From the cell containing the given text, extract its center point as (x, y) coordinate. 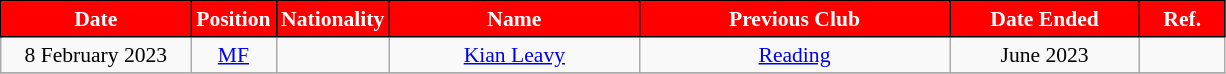
8 February 2023 (96, 55)
Kian Leavy (514, 55)
Previous Club (794, 19)
Position (234, 19)
Date (96, 19)
Reading (794, 55)
June 2023 (1045, 55)
Date Ended (1045, 19)
Ref. (1182, 19)
Nationality (332, 19)
Name (514, 19)
MF (234, 55)
